Return the (X, Y) coordinate for the center point of the cell that contains the specified text.  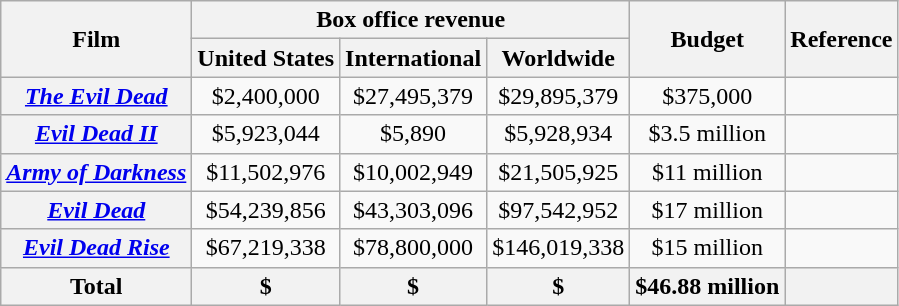
$5,923,044 (266, 134)
Box office revenue (411, 20)
$54,239,856 (266, 210)
United States (266, 58)
$146,019,338 (558, 248)
Total (96, 286)
$27,495,379 (414, 96)
$78,800,000 (414, 248)
Army of Darkness (96, 172)
Evil Dead Rise (96, 248)
$67,219,338 (266, 248)
$375,000 (708, 96)
$29,895,379 (558, 96)
$15 million (708, 248)
Reference (842, 39)
$3.5 million (708, 134)
$97,542,952 (558, 210)
The Evil Dead (96, 96)
$5,890 (414, 134)
Evil Dead II (96, 134)
$46.88 million (708, 286)
International (414, 58)
Film (96, 39)
Evil Dead (96, 210)
$11,502,976 (266, 172)
Worldwide (558, 58)
$5,928,934 (558, 134)
$10,002,949 (414, 172)
Budget (708, 39)
$43,303,096 (414, 210)
$21,505,925 (558, 172)
$2,400,000 (266, 96)
$11 million (708, 172)
$17 million (708, 210)
